For the text-containing cell, return its midpoint in (X, Y) coordinate format. 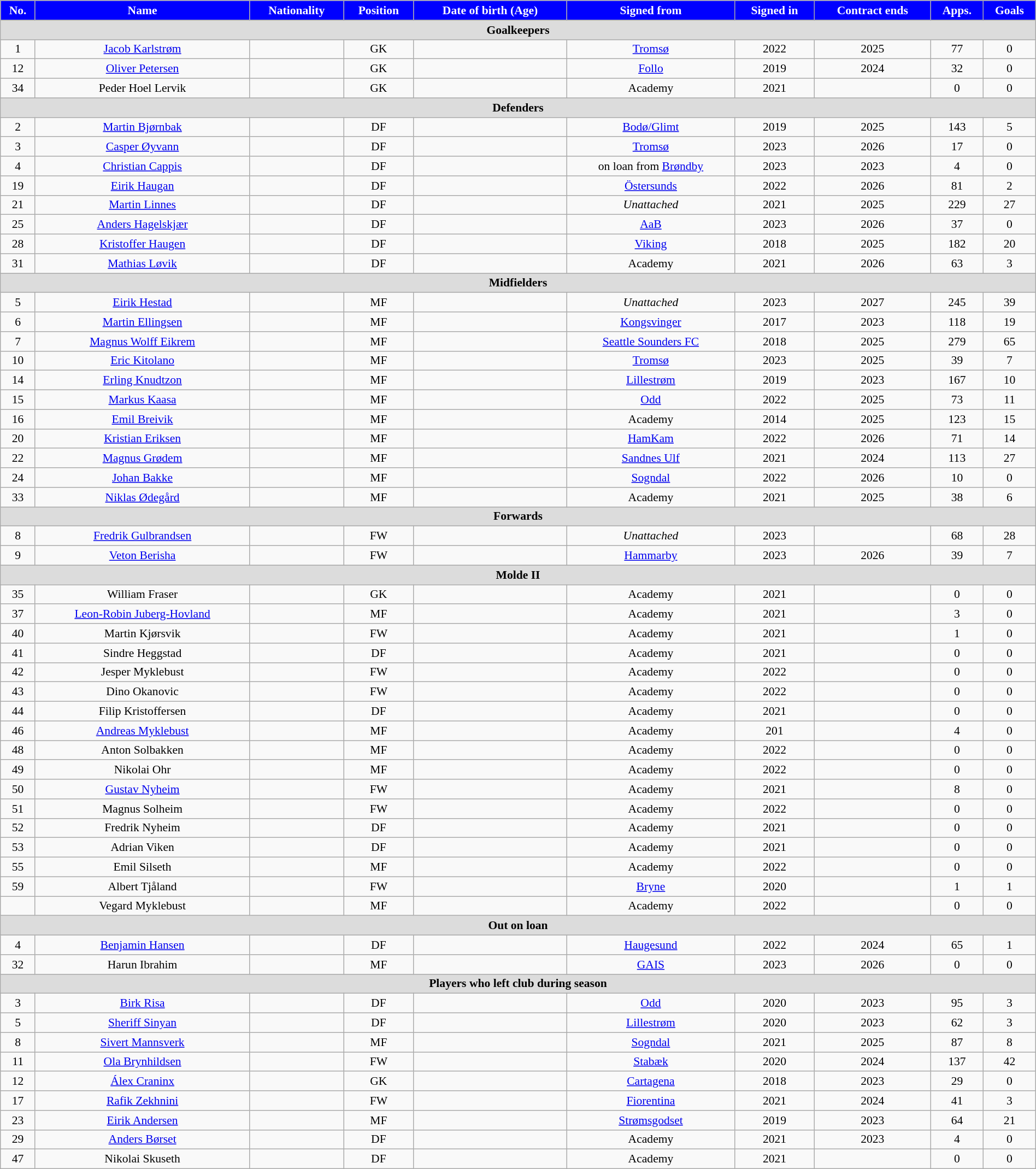
Bodø/Glimt (651, 127)
Leon-Robin Juberg-Hovland (142, 614)
Sindre Heggstad (142, 653)
73 (957, 400)
2017 (775, 322)
Nikolai Skuseth (142, 1159)
Östersunds (651, 186)
Defenders (518, 108)
Follo (651, 69)
33 (18, 497)
Andreas Myklebust (142, 731)
87 (957, 1042)
47 (18, 1159)
34 (18, 89)
Ola Brynhildsen (142, 1062)
Date of birth (Age) (490, 10)
Nikolai Ohr (142, 770)
Martin Linnes (142, 205)
68 (957, 536)
GAIS (651, 965)
Goalkeepers (518, 30)
Molde II (518, 575)
HamKam (651, 439)
Goals (1010, 10)
Kristoffer Haugen (142, 244)
Birk Risa (142, 1003)
Bryne (651, 886)
182 (957, 244)
Martin Ellingsen (142, 322)
Hammarby (651, 556)
62 (957, 1023)
123 (957, 419)
Erling Knudtzon (142, 380)
Niklas Ødegård (142, 497)
Adrian Viken (142, 848)
201 (775, 731)
55 (18, 867)
81 (957, 186)
Signed from (651, 10)
William Fraser (142, 595)
9 (18, 556)
Eirik Haugan (142, 186)
2014 (775, 419)
64 (957, 1120)
AaB (651, 225)
Anders Børset (142, 1139)
Viking (651, 244)
51 (18, 809)
59 (18, 886)
Martin Kjørsvik (142, 633)
Filip Kristoffersen (142, 712)
229 (957, 205)
Jacob Karlstrøm (142, 49)
Emil Silseth (142, 867)
Oliver Petersen (142, 69)
40 (18, 633)
Anders Hagelskjær (142, 225)
Johan Bakke (142, 478)
Mathias Løvik (142, 263)
Jesper Myklebust (142, 672)
279 (957, 342)
Magnus Solheim (142, 809)
43 (18, 692)
Fredrik Gulbrandsen (142, 536)
Rafik Zekhnini (142, 1101)
Haugesund (651, 945)
24 (18, 478)
Markus Kaasa (142, 400)
Benjamin Hansen (142, 945)
Magnus Wolff Eikrem (142, 342)
Seattle Sounders FC (651, 342)
167 (957, 380)
53 (18, 848)
50 (18, 789)
Cartagena (651, 1082)
Martin Bjørnbak (142, 127)
Álex Craninx (142, 1082)
Kongsvinger (651, 322)
2027 (872, 303)
38 (957, 497)
118 (957, 322)
Harun Ibrahim (142, 965)
245 (957, 303)
Casper Øyvann (142, 147)
Anton Solbakken (142, 750)
Peder Hoel Lervik (142, 89)
23 (18, 1120)
Forwards (518, 516)
Eirik Hestad (142, 303)
Emil Breivik (142, 419)
on loan from Brøndby (651, 166)
Fiorentina (651, 1101)
Players who left club during season (518, 984)
Sandnes Ulf (651, 459)
77 (957, 49)
Kristian Eriksen (142, 439)
Albert Tjåland (142, 886)
Christian Cappis (142, 166)
71 (957, 439)
Contract ends (872, 10)
Vegard Myklebust (142, 906)
48 (18, 750)
22 (18, 459)
Sheriff Sinyan (142, 1023)
143 (957, 127)
95 (957, 1003)
Nationality (297, 10)
52 (18, 828)
Eric Kitolano (142, 361)
63 (957, 263)
Signed in (775, 10)
35 (18, 595)
Strømsgodset (651, 1120)
16 (18, 419)
Dino Okanovic (142, 692)
46 (18, 731)
Gustav Nyheim (142, 789)
Sivert Mannsverk (142, 1042)
Position (379, 10)
No. (18, 10)
31 (18, 263)
49 (18, 770)
Stabæk (651, 1062)
Midfielders (518, 283)
137 (957, 1062)
25 (18, 225)
Fredrik Nyheim (142, 828)
Eirik Andersen (142, 1120)
Magnus Grødem (142, 459)
113 (957, 459)
Apps. (957, 10)
Out on loan (518, 926)
44 (18, 712)
Veton Berisha (142, 556)
Name (142, 10)
